Provide the [x, y] coordinate of the cell's center where the given text is located.  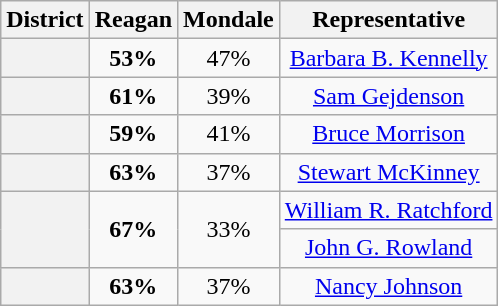
41% [229, 134]
Barbara B. Kennelly [388, 58]
Stewart McKinney [388, 172]
59% [133, 134]
47% [229, 58]
67% [133, 229]
Reagan [133, 20]
William R. Ratchford [388, 210]
39% [229, 96]
33% [229, 229]
Mondale [229, 20]
Nancy Johnson [388, 286]
Sam Gejdenson [388, 96]
53% [133, 58]
Representative [388, 20]
John G. Rowland [388, 248]
61% [133, 96]
Bruce Morrison [388, 134]
District [45, 20]
